Pinpoint the cell where the given text exists, returning its [X, Y] midpoint coordinate. 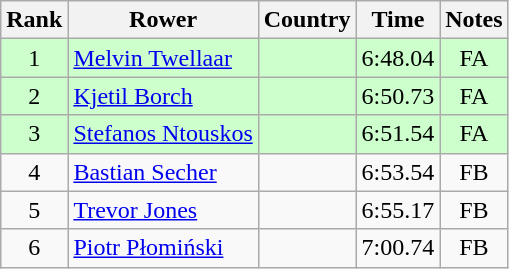
Piotr Płomiński [163, 248]
Melvin Twellaar [163, 58]
2 [34, 96]
Country [307, 20]
4 [34, 172]
5 [34, 210]
1 [34, 58]
Time [398, 20]
Bastian Secher [163, 172]
Rank [34, 20]
6:48.04 [398, 58]
Kjetil Borch [163, 96]
6:53.54 [398, 172]
6:50.73 [398, 96]
3 [34, 134]
6:51.54 [398, 134]
Notes [474, 20]
Stefanos Ntouskos [163, 134]
6:55.17 [398, 210]
6 [34, 248]
7:00.74 [398, 248]
Trevor Jones [163, 210]
Rower [163, 20]
